Pinpoint the cell where the given text exists, returning its [x, y] midpoint coordinate. 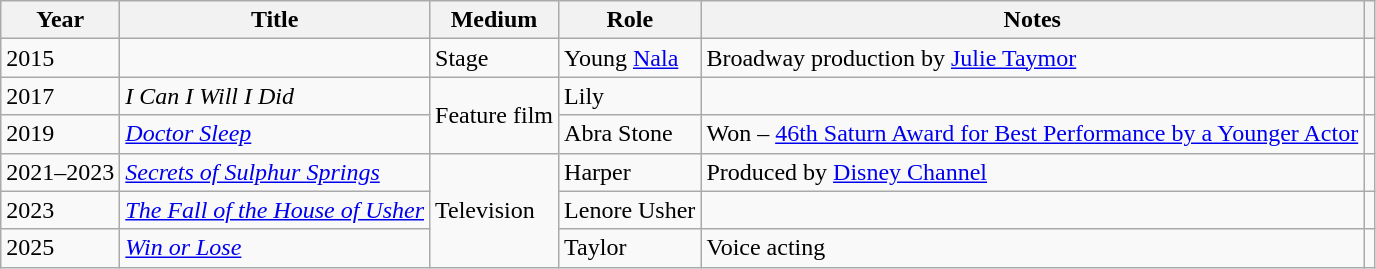
Abra Stone [630, 134]
Secrets of Sulphur Springs [275, 172]
Harper [630, 172]
Feature film [494, 115]
2019 [60, 134]
2015 [60, 58]
Notes [1032, 20]
2025 [60, 248]
Doctor Sleep [275, 134]
Voice acting [1032, 248]
I Can I Will I Did [275, 96]
Television [494, 210]
Year [60, 20]
Stage [494, 58]
Taylor [630, 248]
Lenore Usher [630, 210]
2023 [60, 210]
Produced by Disney Channel [1032, 172]
Role [630, 20]
The Fall of the House of Usher [275, 210]
2017 [60, 96]
Win or Lose [275, 248]
Medium [494, 20]
Won – 46th Saturn Award for Best Performance by a Younger Actor [1032, 134]
Lily [630, 96]
2021–2023 [60, 172]
Title [275, 20]
Young Nala [630, 58]
Broadway production by Julie Taymor [1032, 58]
